For the text-containing cell, return its midpoint in (X, Y) coordinate format. 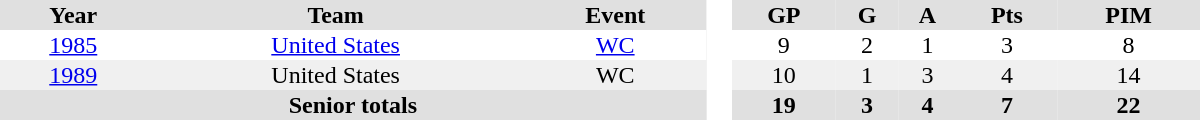
2 (867, 45)
22 (1128, 105)
7 (1008, 105)
Team (336, 15)
A (927, 15)
PIM (1128, 15)
19 (784, 105)
Senior totals (353, 105)
Year (74, 15)
G (867, 15)
14 (1128, 75)
10 (784, 75)
1985 (74, 45)
1989 (74, 75)
Pts (1008, 15)
8 (1128, 45)
GP (784, 15)
9 (784, 45)
Event (616, 15)
